Output the (x, y) coordinate of the center of the cell containing the given text.  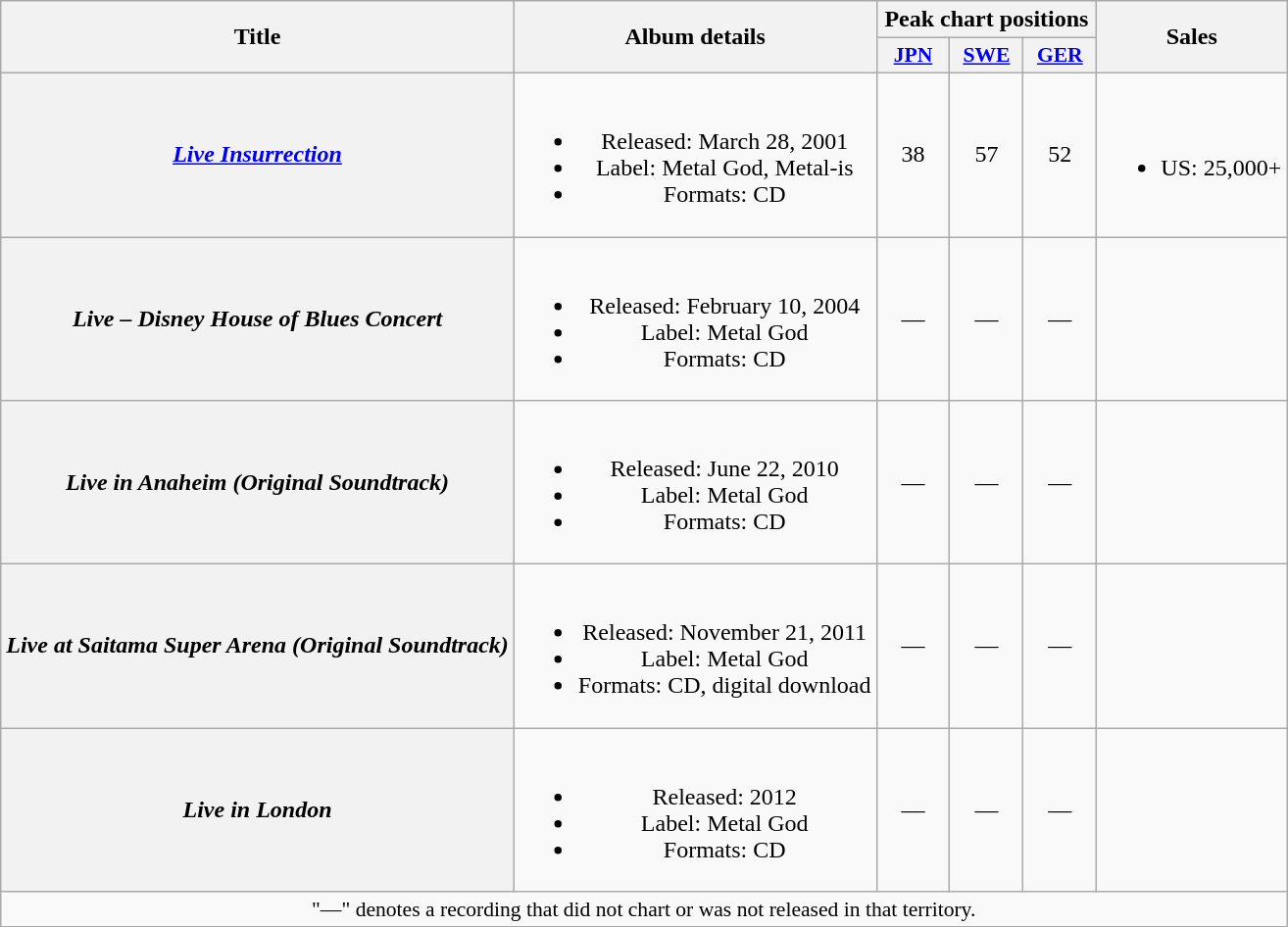
Live in Anaheim (Original Soundtrack) (258, 482)
GER (1061, 56)
US: 25,000+ (1192, 155)
SWE (986, 56)
Released: 2012Label: Metal GodFormats: CD (695, 809)
Peak chart positions (986, 20)
52 (1061, 155)
Live – Disney House of Blues Concert (258, 319)
38 (914, 155)
Album details (695, 37)
Title (258, 37)
Released: February 10, 2004Label: Metal GodFormats: CD (695, 319)
Released: March 28, 2001Label: Metal God, Metal-isFormats: CD (695, 155)
Released: June 22, 2010Label: Metal GodFormats: CD (695, 482)
Sales (1192, 37)
Live at Saitama Super Arena (Original Soundtrack) (258, 647)
Live in London (258, 809)
JPN (914, 56)
Released: November 21, 2011Label: Metal GodFormats: CD, digital download (695, 647)
"—" denotes a recording that did not chart or was not released in that territory. (644, 909)
Live Insurrection (258, 155)
57 (986, 155)
